Scan for the cell matching the given text and deliver its (x, y) coordinate at center. 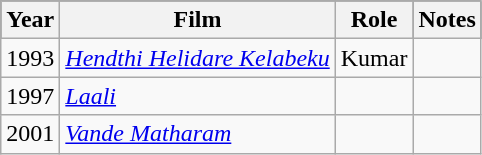
1993 (30, 58)
Laali (198, 96)
1997 (30, 96)
Film (198, 20)
Notes (447, 20)
Role (374, 20)
Hendthi Helidare Kelabeku (198, 58)
2001 (30, 134)
Year (30, 20)
Vande Matharam (198, 134)
Kumar (374, 58)
